For the text-containing cell, return its midpoint in [x, y] coordinate format. 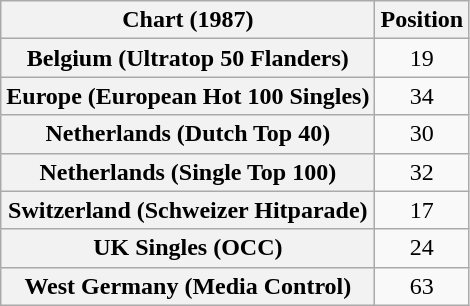
32 [422, 172]
63 [422, 286]
34 [422, 96]
Netherlands (Dutch Top 40) [188, 134]
Chart (1987) [188, 20]
Switzerland (Schweizer Hitparade) [188, 210]
Netherlands (Single Top 100) [188, 172]
24 [422, 248]
West Germany (Media Control) [188, 286]
30 [422, 134]
Belgium (Ultratop 50 Flanders) [188, 58]
Europe (European Hot 100 Singles) [188, 96]
19 [422, 58]
Position [422, 20]
17 [422, 210]
UK Singles (OCC) [188, 248]
